Extract the (X, Y) coordinate from the center of the cell holding the provided text.  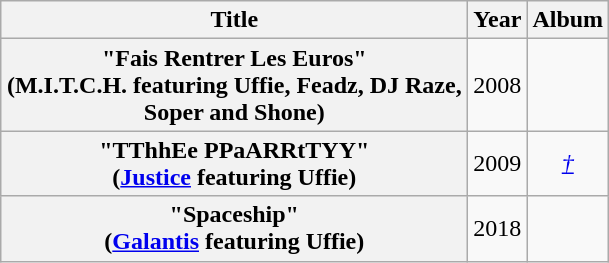
"TThhEe PPaARRtTYY"(Justice featuring Uffie) (234, 164)
2018 (498, 228)
"Fais Rentrer Les Euros"(M.I.T.C.H. featuring Uffie, Feadz, DJ Raze, Soper and Shone) (234, 85)
2009 (498, 164)
Album (568, 20)
† (568, 164)
"Spaceship" (Galantis featuring Uffie) (234, 228)
2008 (498, 85)
Title (234, 20)
Year (498, 20)
